Locate the cell with the specified text and output its [X, Y] center coordinate. 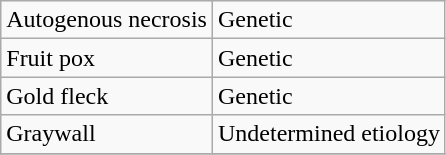
Gold fleck [107, 96]
Autogenous necrosis [107, 20]
Undetermined etiology [328, 134]
Graywall [107, 134]
Fruit pox [107, 58]
